Capture the cell that displays the provided text and extract its [X, Y] central coordinate. 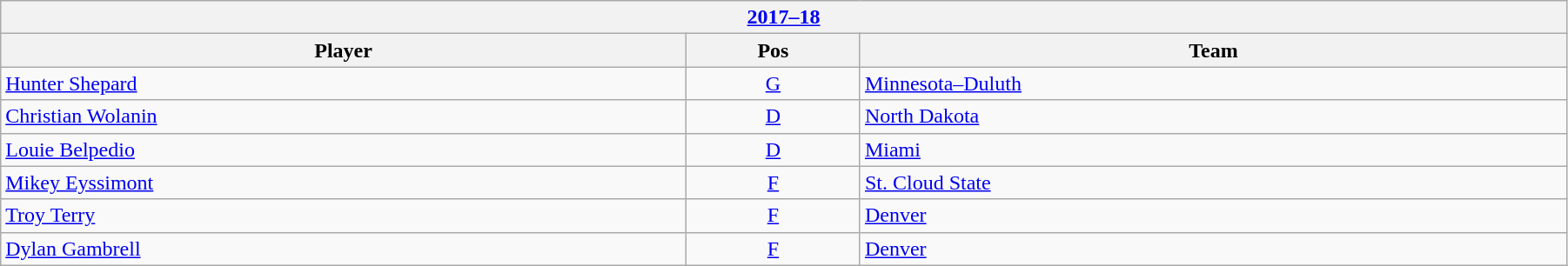
Louie Belpedio [344, 150]
North Dakota [1213, 116]
Mikey Eyssimont [344, 183]
Miami [1213, 150]
St. Cloud State [1213, 183]
Dylan Gambrell [344, 249]
Troy Terry [344, 216]
G [773, 83]
Minnesota–Duluth [1213, 83]
Pos [773, 50]
Team [1213, 50]
Christian Wolanin [344, 116]
2017–18 [784, 17]
Hunter Shepard [344, 83]
Player [344, 50]
